Scan for the cell matching the given text and deliver its (X, Y) coordinate at center. 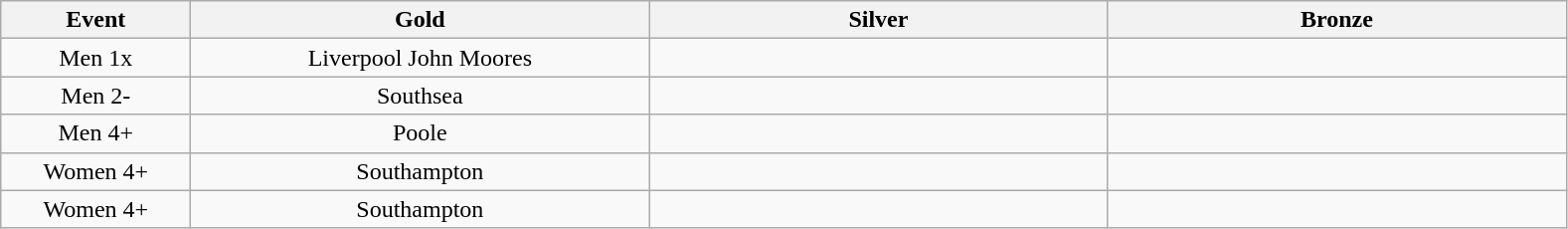
Gold (420, 20)
Men 4+ (95, 133)
Silver (879, 20)
Men 2- (95, 96)
Event (95, 20)
Poole (420, 133)
Men 1x (95, 58)
Liverpool John Moores (420, 58)
Southsea (420, 96)
Bronze (1336, 20)
